Extract the (x, y) coordinate from the center of the cell holding the provided text.  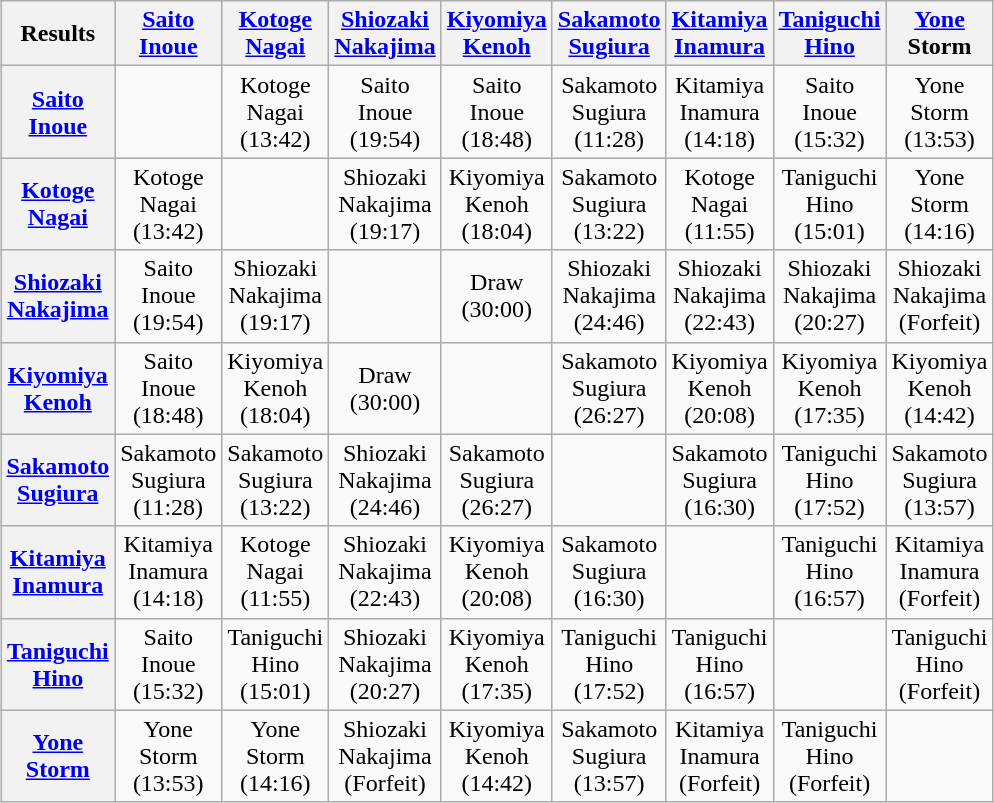
Results (58, 34)
